From the cell containing the given text, extract its center point as (X, Y) coordinate. 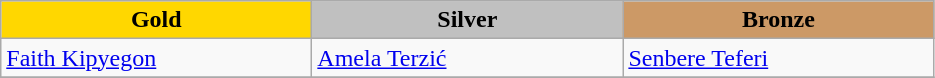
Amela Terzić (468, 58)
Faith Kipyegon (156, 58)
Senbere Teferi (778, 58)
Gold (156, 20)
Silver (468, 20)
Bronze (778, 20)
